Capture the cell that displays the provided text and extract its [x, y] central coordinate. 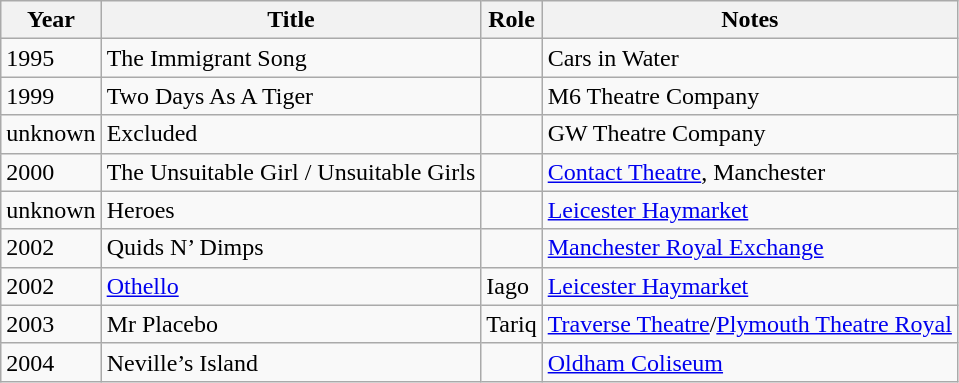
Two Days As A Tiger [291, 96]
The Immigrant Song [291, 58]
Iago [512, 286]
Contact Theatre, Manchester [750, 172]
Neville’s Island [291, 362]
Year [51, 20]
Quids N’ Dimps [291, 248]
Notes [750, 20]
Heroes [291, 210]
Othello [291, 286]
GW Theatre Company [750, 134]
1995 [51, 58]
Excluded [291, 134]
2000 [51, 172]
Role [512, 20]
Manchester Royal Exchange [750, 248]
Tariq [512, 324]
Cars in Water [750, 58]
Title [291, 20]
1999 [51, 96]
The Unsuitable Girl / Unsuitable Girls [291, 172]
Oldham Coliseum [750, 362]
M6 Theatre Company [750, 96]
2003 [51, 324]
2004 [51, 362]
Mr Placebo [291, 324]
Traverse Theatre/Plymouth Theatre Royal [750, 324]
